Return the (X, Y) coordinate for the center point of the cell that contains the specified text.  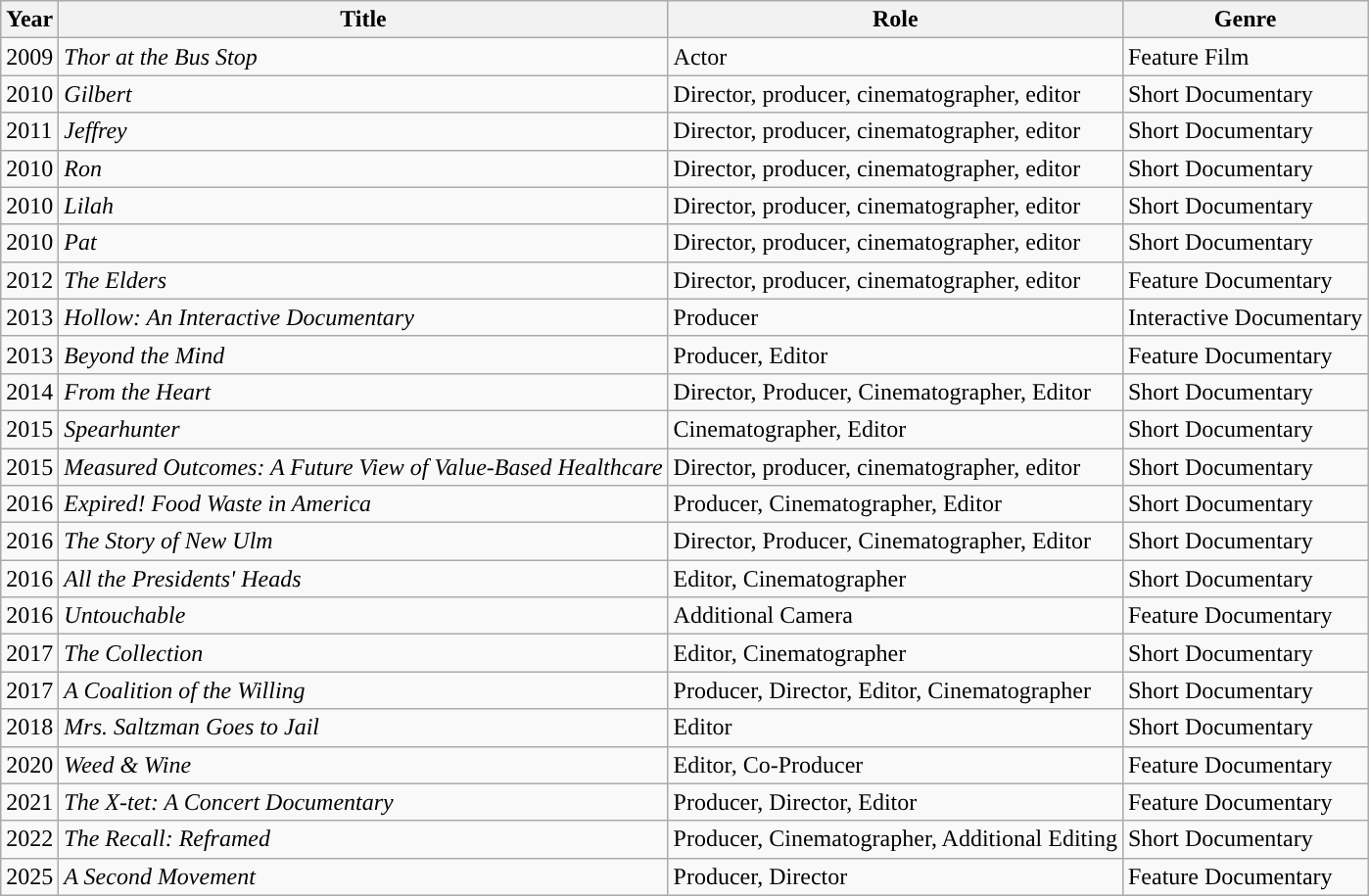
Lilah (363, 206)
Expired! Food Waste in America (363, 504)
Interactive Documentary (1245, 317)
Thor at the Bus Stop (363, 57)
Untouchable (363, 616)
Weed & Wine (363, 765)
Feature Film (1245, 57)
2012 (29, 280)
From the Heart (363, 392)
Jeffrey (363, 131)
Producer, Director, Editor, Cinematographer (895, 690)
Hollow: An Interactive Documentary (363, 317)
A Second Movement (363, 876)
2014 (29, 392)
2018 (29, 728)
The Recall: Reframed (363, 839)
2009 (29, 57)
Producer, Director (895, 876)
2025 (29, 876)
Pat (363, 243)
The Story of New Ulm (363, 542)
Title (363, 20)
2022 (29, 839)
Editor, Co-Producer (895, 765)
The X-tet: A Concert Documentary (363, 802)
Producer (895, 317)
The Collection (363, 653)
Producer, Cinematographer, Editor (895, 504)
A Coalition of the Willing (363, 690)
Producer, Director, Editor (895, 802)
Additional Camera (895, 616)
Beyond the Mind (363, 354)
2021 (29, 802)
All the Presidents' Heads (363, 579)
Actor (895, 57)
Mrs. Saltzman Goes to Jail (363, 728)
Year (29, 20)
2011 (29, 131)
2020 (29, 765)
Producer, Editor (895, 354)
Role (895, 20)
Measured Outcomes: A Future View of Value-Based Healthcare (363, 467)
Genre (1245, 20)
Ron (363, 168)
Editor (895, 728)
The Elders (363, 280)
Cinematographer, Editor (895, 429)
Producer, Cinematographer, Additional Editing (895, 839)
Spearhunter (363, 429)
Gilbert (363, 94)
